For the text-containing cell, return its midpoint in [x, y] coordinate format. 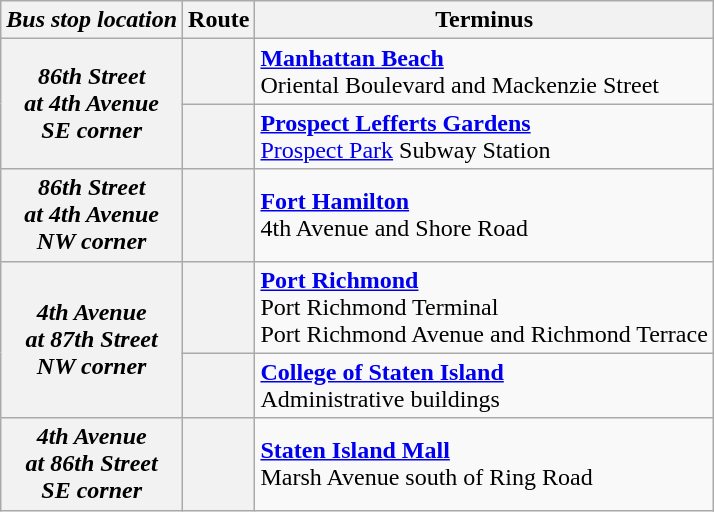
Bus stop location [92, 20]
Fort Hamilton4th Avenue and Shore Road [484, 215]
Manhattan Beach Oriental Boulevard and Mackenzie Street [484, 72]
86th Streetat 4th AvenueNW corner [92, 215]
Port RichmondPort Richmond TerminalPort Richmond Avenue and Richmond Terrace [484, 307]
Staten Island MallMarsh Avenue south of Ring Road [484, 464]
86th Streetat 4th AvenueSE corner [92, 104]
Route [219, 20]
Prospect Lefferts GardensProspect Park Subway Station [484, 136]
College of Staten IslandAdministrative buildings [484, 386]
Terminus [484, 20]
4th Avenueat 86th StreetSE corner [92, 464]
4th Avenueat 87th StreetNW corner [92, 340]
